Pinpoint the cell where the given text exists, returning its (X, Y) midpoint coordinate. 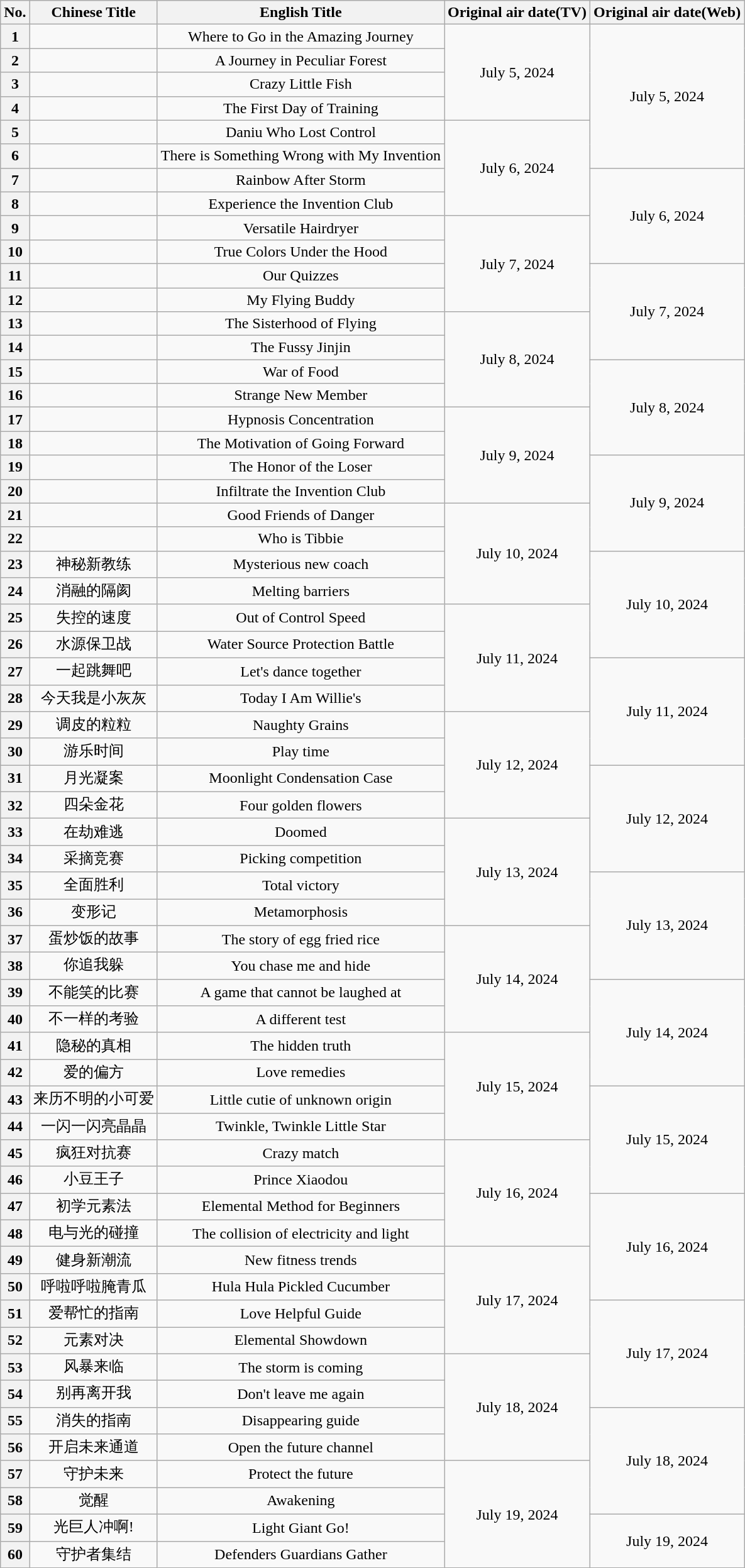
蛋炒饭的故事 (93, 939)
隐秘的真相 (93, 1046)
调皮的粒粒 (93, 726)
Elemental Method for Beginners (301, 1207)
Light Giant Go! (301, 1528)
47 (15, 1207)
59 (15, 1528)
33 (15, 832)
游乐时间 (93, 752)
15 (15, 372)
30 (15, 752)
21 (15, 515)
Crazy Little Fish (301, 84)
消失的指南 (93, 1421)
Defenders Guardians Gather (301, 1554)
元素对决 (93, 1340)
小豆王子 (93, 1179)
14 (15, 348)
There is Something Wrong with My Invention (301, 156)
Crazy match (301, 1153)
The First Day of Training (301, 108)
Picking competition (301, 859)
风暴来临 (93, 1367)
57 (15, 1474)
War of Food (301, 372)
Hypnosis Concentration (301, 419)
不一样的考验 (93, 1020)
2 (15, 60)
Hula Hula Pickled Cucumber (301, 1286)
13 (15, 324)
Play time (301, 752)
Who is Tibbie (301, 539)
A game that cannot be laughed at (301, 992)
The storm is coming (301, 1367)
True Colors Under the Hood (301, 251)
39 (15, 992)
采摘竞赛 (93, 859)
Original air date(Web) (666, 13)
38 (15, 966)
今天我是小灰灰 (93, 698)
The Fussy Jinjin (301, 348)
You chase me and hide (301, 966)
45 (15, 1153)
Good Friends of Danger (301, 515)
17 (15, 419)
49 (15, 1260)
10 (15, 251)
Chinese Title (93, 13)
5 (15, 132)
在劫难逃 (93, 832)
25 (15, 617)
Melting barriers (301, 591)
16 (15, 395)
Mysterious new coach (301, 565)
44 (15, 1127)
Daniu Who Lost Control (301, 132)
Water Source Protection Battle (301, 645)
爱的偏方 (93, 1073)
Versatile Hairdryer (301, 228)
Little cutie of unknown origin (301, 1099)
爱帮忙的指南 (93, 1314)
来历不明的小可爱 (93, 1099)
The collision of electricity and light (301, 1234)
觉醒 (93, 1501)
The story of egg fried rice (301, 939)
消融的隔阂 (93, 591)
Moonlight Condensation Case (301, 778)
New fitness trends (301, 1260)
神秘新教练 (93, 565)
电与光的碰撞 (93, 1234)
四朵金花 (93, 805)
29 (15, 726)
6 (15, 156)
35 (15, 885)
46 (15, 1179)
Total victory (301, 885)
Out of Control Speed (301, 617)
22 (15, 539)
变形记 (93, 913)
1 (15, 36)
19 (15, 467)
光巨人冲啊! (93, 1528)
51 (15, 1314)
8 (15, 204)
40 (15, 1020)
The hidden truth (301, 1046)
Open the future channel (301, 1447)
初学元素法 (93, 1207)
4 (15, 108)
Strange New Member (301, 395)
20 (15, 491)
失控的速度 (93, 617)
24 (15, 591)
34 (15, 859)
Twinkle, Twinkle Little Star (301, 1127)
56 (15, 1447)
A different test (301, 1020)
26 (15, 645)
12 (15, 300)
Our Quizzes (301, 275)
60 (15, 1554)
Experience the Invention Club (301, 204)
Where to Go in the Amazing Journey (301, 36)
48 (15, 1234)
32 (15, 805)
37 (15, 939)
Original air date(TV) (517, 13)
The Motivation of Going Forward (301, 443)
Four golden flowers (301, 805)
41 (15, 1046)
9 (15, 228)
开启未来通道 (93, 1447)
The Sisterhood of Flying (301, 324)
Infiltrate the Invention Club (301, 491)
Today I Am Willie's (301, 698)
全面胜利 (93, 885)
The Honor of the Loser (301, 467)
守护者集结 (93, 1554)
English Title (301, 13)
别再离开我 (93, 1394)
43 (15, 1099)
42 (15, 1073)
月光凝案 (93, 778)
50 (15, 1286)
31 (15, 778)
11 (15, 275)
Awakening (301, 1501)
54 (15, 1394)
Doomed (301, 832)
Protect the future (301, 1474)
Prince Xiaodou (301, 1179)
27 (15, 671)
一闪一闪亮晶晶 (93, 1127)
健身新潮流 (93, 1260)
55 (15, 1421)
My Flying Buddy (301, 300)
一起跳舞吧 (93, 671)
守护未来 (93, 1474)
52 (15, 1340)
Rainbow After Storm (301, 180)
疯狂对抗赛 (93, 1153)
No. (15, 13)
A Journey in Peculiar Forest (301, 60)
23 (15, 565)
53 (15, 1367)
你追我躲 (93, 966)
不能笑的比赛 (93, 992)
Love Helpful Guide (301, 1314)
Love remedies (301, 1073)
Disappearing guide (301, 1421)
58 (15, 1501)
Naughty Grains (301, 726)
28 (15, 698)
Elemental Showdown (301, 1340)
3 (15, 84)
Don't leave me again (301, 1394)
7 (15, 180)
呼啦呼啦腌青瓜 (93, 1286)
36 (15, 913)
水源保卫战 (93, 645)
18 (15, 443)
Metamorphosis (301, 913)
Let's dance together (301, 671)
